For the text-containing cell, return its midpoint in (x, y) coordinate format. 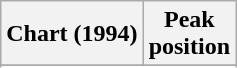
Chart (1994) (72, 34)
Peakposition (189, 34)
